Locate the cell with the specified text and output its [x, y] center coordinate. 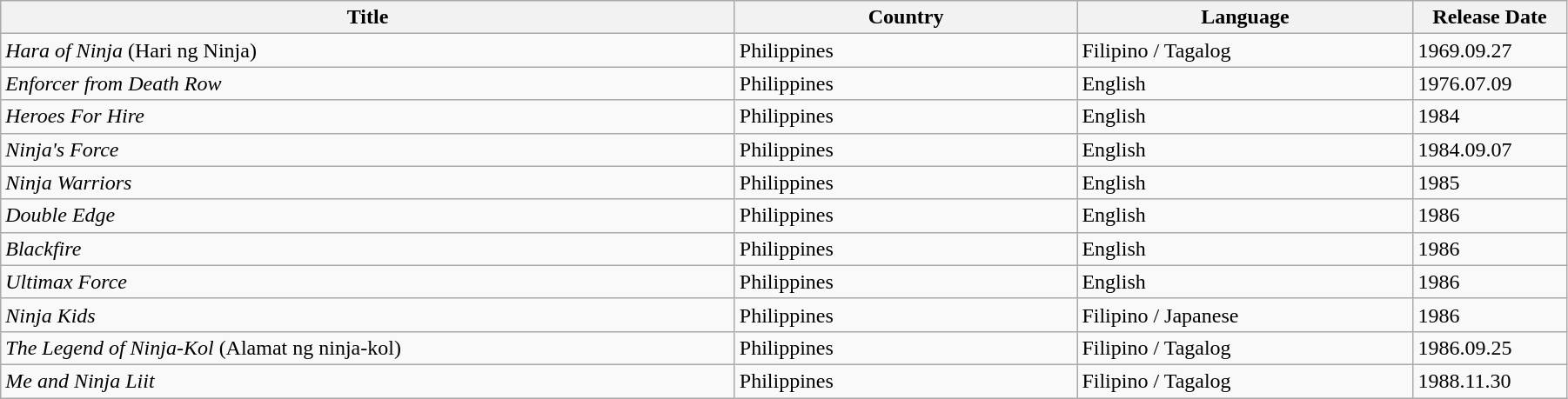
1969.09.27 [1490, 50]
Ninja Kids [368, 315]
1986.09.25 [1490, 348]
Heroes For Hire [368, 116]
Ninja Warriors [368, 183]
Enforcer from Death Row [368, 83]
Title [368, 17]
Language [1245, 17]
1984 [1490, 116]
Ninja's Force [368, 150]
Blackfire [368, 249]
Country [906, 17]
Ultimax Force [368, 282]
1976.07.09 [1490, 83]
Hara of Ninja (Hari ng Ninja) [368, 50]
Me and Ninja Liit [368, 381]
1985 [1490, 183]
Filipino / Japanese [1245, 315]
The Legend of Ninja-Kol (Alamat ng ninja-kol) [368, 348]
1988.11.30 [1490, 381]
1984.09.07 [1490, 150]
Release Date [1490, 17]
Double Edge [368, 216]
